Provide the (x, y) coordinate of the cell's center where the given text is located.  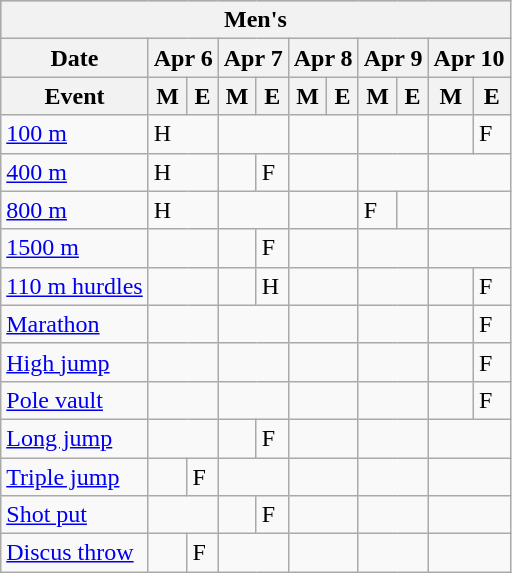
Event (74, 96)
High jump (74, 362)
110 m hurdles (74, 286)
800 m (74, 210)
Apr 6 (183, 58)
Long jump (74, 438)
Apr 7 (253, 58)
Date (74, 58)
Marathon (74, 324)
Triple jump (74, 477)
Pole vault (74, 400)
1500 m (74, 248)
Shot put (74, 515)
Discus throw (74, 553)
Apr 10 (469, 58)
Apr 8 (323, 58)
Apr 9 (393, 58)
400 m (74, 172)
Men's (256, 20)
100 m (74, 134)
